Output the (X, Y) coordinate of the center of the cell containing the given text.  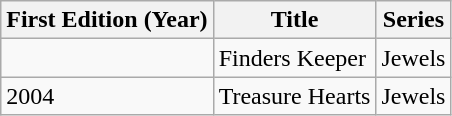
Title (294, 20)
2004 (107, 96)
Finders Keeper (294, 58)
Treasure Hearts (294, 96)
Series (414, 20)
First Edition (Year) (107, 20)
